Return [X, Y] of the center of cell containing provided text 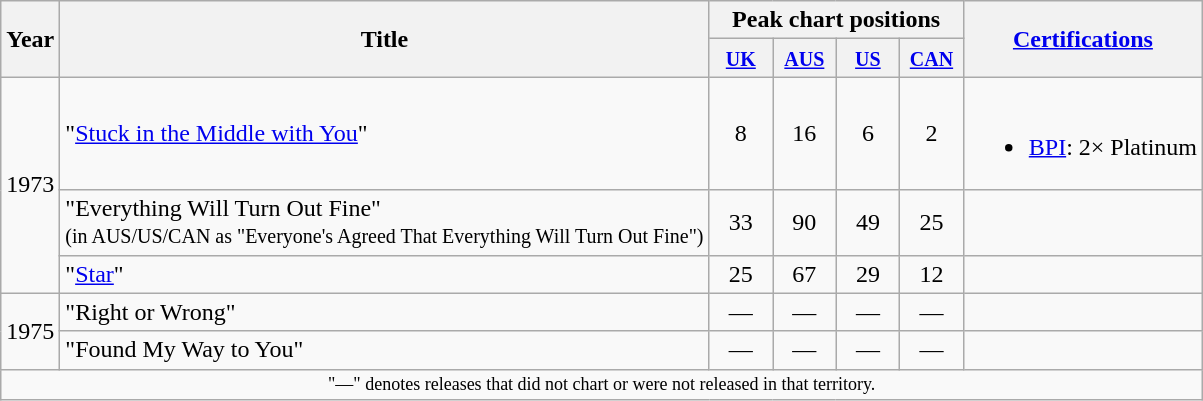
16 [805, 134]
33 [741, 222]
US [868, 58]
12 [932, 274]
Title [384, 39]
1975 [30, 331]
Year [30, 39]
AUS [805, 58]
2 [932, 134]
8 [741, 134]
1973 [30, 185]
90 [805, 222]
"Everything Will Turn Out Fine" (in AUS/US/CAN as "Everyone's Agreed That Everything Will Turn Out Fine") [384, 222]
UK [741, 58]
67 [805, 274]
"Right or Wrong" [384, 312]
29 [868, 274]
"Stuck in the Middle with You" [384, 134]
CAN [932, 58]
6 [868, 134]
49 [868, 222]
"Star" [384, 274]
Peak chart positions [836, 20]
BPI: 2× Platinum [1082, 134]
Certifications [1082, 39]
"Found My Way to You" [384, 350]
"—" denotes releases that did not chart or were not released in that territory. [602, 384]
